Provide the [X, Y] coordinate of the cell's center where the given text is located.  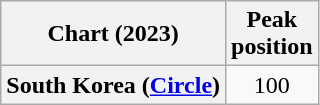
100 [272, 85]
Peakposition [272, 34]
South Korea (Circle) [114, 85]
Chart (2023) [114, 34]
